Pinpoint the cell where the given text exists, returning its (x, y) midpoint coordinate. 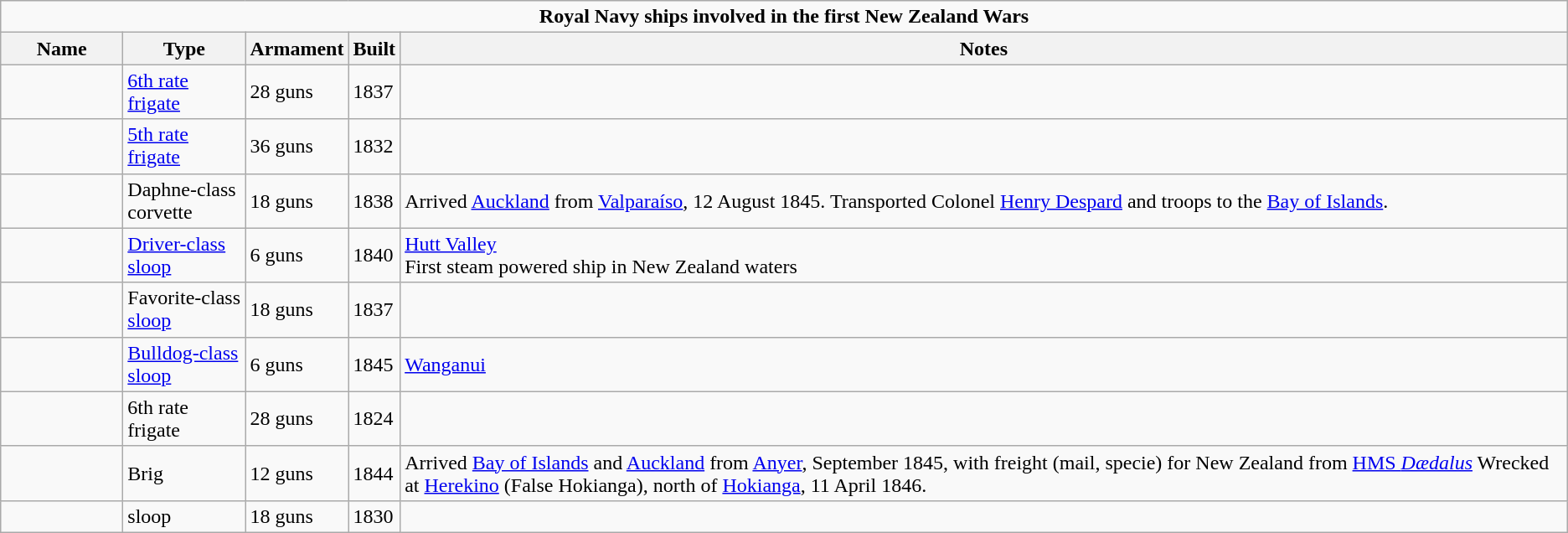
1844 (374, 473)
Wanganui (984, 364)
12 guns (297, 473)
Name (62, 49)
Driver-class sloop (184, 255)
Favorite-class sloop (184, 310)
Royal Navy ships involved in the first New Zealand Wars (784, 17)
sloop (184, 516)
Brig (184, 473)
1832 (374, 146)
36 guns (297, 146)
Armament (297, 49)
Notes (984, 49)
Type (184, 49)
1838 (374, 201)
Hutt ValleyFirst steam powered ship in New Zealand waters (984, 255)
1830 (374, 516)
Daphne-class corvette (184, 201)
1824 (374, 419)
1840 (374, 255)
Bulldog-class sloop (184, 364)
Arrived Auckland from Valparaíso, 12 August 1845. Transported Colonel Henry Despard and troops to the Bay of Islands. (984, 201)
Built (374, 49)
5th rate frigate (184, 146)
1845 (374, 364)
